From the cell containing the given text, extract its center point as (X, Y) coordinate. 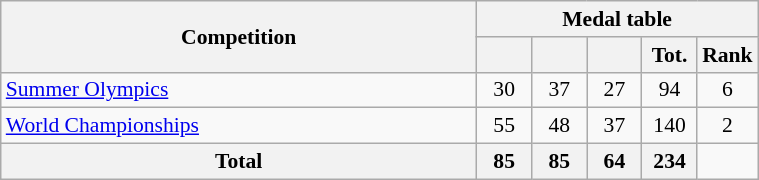
Competition (239, 36)
6 (728, 90)
Medal table (618, 19)
64 (614, 162)
140 (670, 126)
Total (239, 162)
30 (504, 90)
27 (614, 90)
55 (504, 126)
234 (670, 162)
Tot. (670, 55)
94 (670, 90)
Summer Olympics (239, 90)
World Championships (239, 126)
Rank (728, 55)
48 (560, 126)
2 (728, 126)
